Return the (X, Y) coordinate for the center point of the cell that contains the specified text.  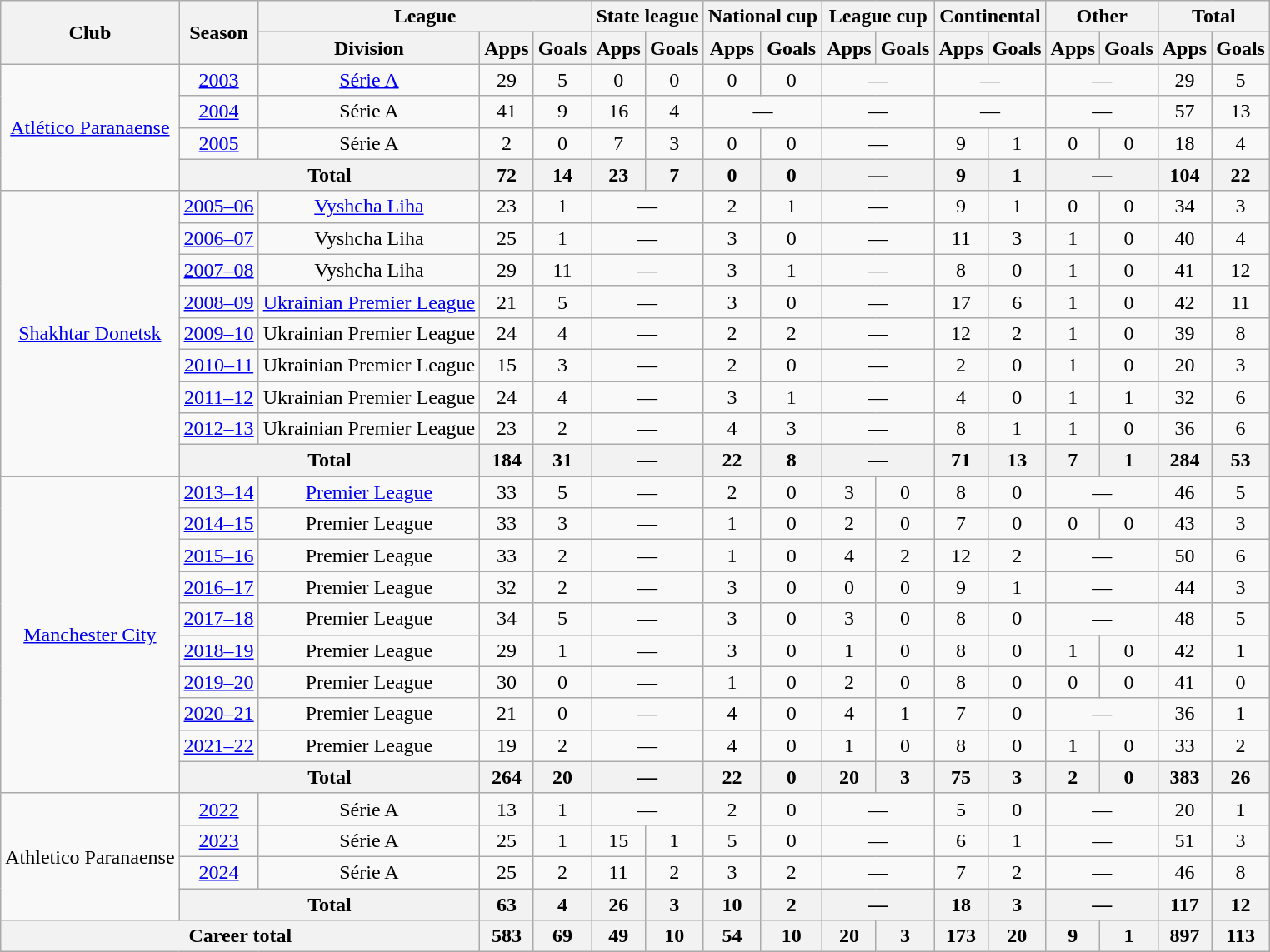
2005 (218, 143)
57 (1184, 112)
2014–15 (218, 524)
284 (1184, 461)
2018–19 (218, 650)
63 (507, 904)
117 (1184, 904)
Continental (990, 17)
2013–14 (218, 492)
44 (1184, 587)
104 (1184, 175)
Manchester City (90, 635)
2011–12 (218, 397)
2020–21 (218, 714)
Career total (240, 936)
40 (1184, 238)
14 (562, 175)
43 (1184, 524)
71 (961, 461)
2023 (218, 840)
53 (1241, 461)
30 (507, 682)
49 (618, 936)
Atlético Paranaense (90, 127)
48 (1184, 619)
75 (961, 777)
51 (1184, 840)
2005–06 (218, 207)
173 (961, 936)
2024 (218, 872)
2016–17 (218, 587)
2021–22 (218, 745)
2004 (218, 112)
2003 (218, 80)
17 (961, 302)
264 (507, 777)
2008–09 (218, 302)
2019–20 (218, 682)
184 (507, 461)
2009–10 (218, 333)
69 (562, 936)
Club (90, 32)
2007–08 (218, 270)
383 (1184, 777)
Shakhtar Donetsk (90, 333)
2006–07 (218, 238)
897 (1184, 936)
Athletico Paranaense (90, 856)
113 (1241, 936)
Season (218, 32)
League (425, 17)
State league (647, 17)
19 (507, 745)
54 (732, 936)
National cup (762, 17)
583 (507, 936)
39 (1184, 333)
50 (1184, 556)
2010–11 (218, 365)
2022 (218, 809)
16 (618, 112)
2012–13 (218, 429)
2017–18 (218, 619)
31 (562, 461)
72 (507, 175)
Other (1102, 17)
Division (369, 48)
League cup (878, 17)
2015–16 (218, 556)
